Pinpoint the cell where the given text exists, returning its (x, y) midpoint coordinate. 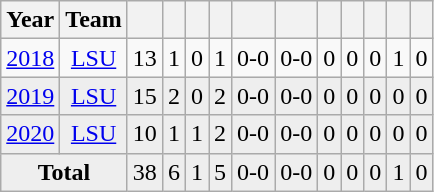
15 (144, 96)
38 (144, 172)
10 (144, 134)
13 (144, 58)
2019 (30, 96)
2020 (30, 134)
2018 (30, 58)
Team (94, 20)
6 (174, 172)
Total (64, 172)
Year (30, 20)
5 (220, 172)
